Return the [X, Y] coordinate for the center point of the cell that contains the specified text.  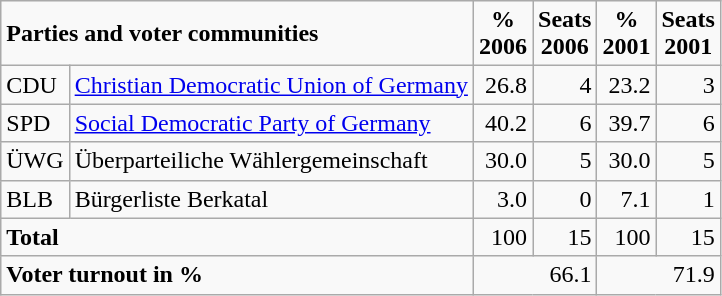
0 [564, 199]
Seats2006 [564, 34]
39.7 [626, 123]
Seats2001 [688, 34]
4 [564, 85]
Total [238, 237]
3 [688, 85]
71.9 [658, 275]
1 [688, 199]
40.2 [502, 123]
3.0 [502, 199]
66.1 [534, 275]
SPD [35, 123]
7.1 [626, 199]
23.2 [626, 85]
Parties and voter communities [238, 34]
26.8 [502, 85]
Überparteiliche Wählergemeinschaft [271, 161]
Voter turnout in % [238, 275]
CDU [35, 85]
Christian Democratic Union of Germany [271, 85]
ÜWG [35, 161]
Bürgerliste Berkatal [271, 199]
%2006 [502, 34]
%2001 [626, 34]
Social Democratic Party of Germany [271, 123]
BLB [35, 199]
